Extract the [x, y] coordinate from the center of the cell holding the provided text.  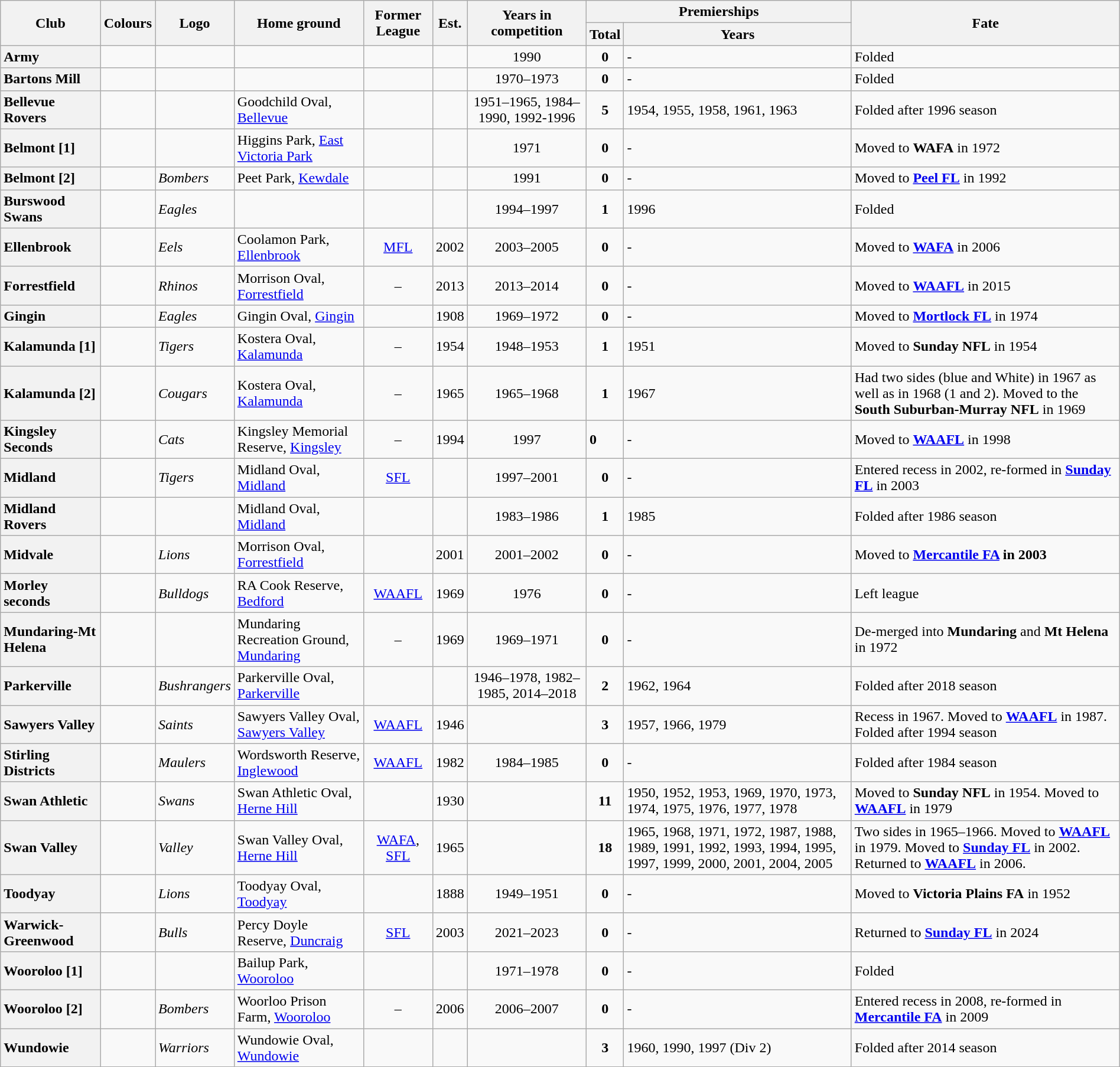
Returned to Sunday FL in 2024 [985, 932]
2006 [450, 1009]
11 [605, 801]
Army [51, 57]
Colours [128, 23]
Cougars [195, 393]
Fate [985, 23]
1946 [450, 724]
Bushrangers [195, 686]
Higgins Park, East Victoria Park [299, 148]
2 [605, 686]
Former League [398, 23]
2013 [450, 286]
Swan Valley [51, 847]
Woorloo Prison Farm, Wooroloo [299, 1009]
1951–1965, 1984–1990, 1992-1996 [527, 110]
Total [605, 34]
Parkerville Oval, Parkerville [299, 686]
Moved to WAAFL in 1998 [985, 439]
Kalamunda [2] [51, 393]
Valley [195, 847]
Moved to Peel FL in 1992 [985, 178]
Folded after 1996 season [985, 110]
Kingsley Memorial Reserve, Kingsley [299, 439]
Folded after 1984 season [985, 763]
Wooroloo [2] [51, 1009]
Bartons Mill [51, 79]
Premierships [718, 12]
2003 [450, 932]
2003–2005 [527, 247]
Club [51, 23]
1994 [450, 439]
Moved to WAFA in 2006 [985, 247]
Two sides in 1965–1966. Moved to WAAFL in 1979. Moved to Sunday FL in 2002. Returned to WAAFL in 2006. [985, 847]
1969–1972 [527, 316]
Forrestfield [51, 286]
Percy Doyle Reserve, Duncraig [299, 932]
Moved to Sunday NFL in 1954 [985, 346]
Mundaring-Mt Helena [51, 639]
1997 [527, 439]
1946–1978, 1982–1985, 2014–2018 [527, 686]
Burswood Swans [51, 209]
Eels [195, 247]
Belmont [2] [51, 178]
Morley seconds [51, 593]
1888 [450, 894]
Home ground [299, 23]
1984–1985 [527, 763]
1954, 1955, 1958, 1961, 1963 [737, 110]
1991 [527, 178]
Midland [51, 478]
Belmont [1] [51, 148]
Kingsley Seconds [51, 439]
2021–2023 [527, 932]
Bulls [195, 932]
Wooroloo [1] [51, 971]
1976 [527, 593]
Moved to WAAFL in 2015 [985, 286]
Left league [985, 593]
Swans [195, 801]
Folded after 2018 season [985, 686]
1997–2001 [527, 478]
Gingin [51, 316]
2002 [450, 247]
1985 [737, 516]
1994–1997 [527, 209]
Logo [195, 23]
Warriors [195, 1048]
1990 [527, 57]
Moved to Mortlock FL in 1974 [985, 316]
Sawyers Valley Oval, Sawyers Valley [299, 724]
Years in competition [527, 23]
RA Cook Reserve, Bedford [299, 593]
Toodyay [51, 894]
Gingin Oval, Gingin [299, 316]
Maulers [195, 763]
Toodyay Oval, Toodyay [299, 894]
1965, 1968, 1971, 1972, 1987, 1988, 1989, 1991, 1992, 1993, 1994, 1995, 1997, 1999, 2000, 2001, 2004, 2005 [737, 847]
Goodchild Oval, Bellevue [299, 110]
Ellenbrook [51, 247]
Moved to Sunday NFL in 1954. Moved to WAAFL in 1979 [985, 801]
1957, 1966, 1979 [737, 724]
Swan Valley Oval, Herne Hill [299, 847]
1962, 1964 [737, 686]
De-merged into Mundaring and Mt Helena in 1972 [985, 639]
Bailup Park, Wooroloo [299, 971]
Parkerville [51, 686]
Rhinos [195, 286]
1967 [737, 393]
Moved to Victoria Plains FA in 1952 [985, 894]
Peet Park, Kewdale [299, 178]
Had two sides (blue and White) in 1967 as well as in 1968 (1 and 2). Moved to the South Suburban-Murray NFL in 1969 [985, 393]
Saints [195, 724]
2006–2007 [527, 1009]
1950, 1952, 1953, 1969, 1970, 1973, 1974, 1975, 1976, 1977, 1978 [737, 801]
Sawyers Valley [51, 724]
Mundaring Recreation Ground, Mundaring [299, 639]
Wundowie [51, 1048]
1982 [450, 763]
MFL [398, 247]
1965–1968 [527, 393]
Bulldogs [195, 593]
Moved to WAFA in 1972 [985, 148]
Wordsworth Reserve, Inglewood [299, 763]
1930 [450, 801]
Entered recess in 2008, re-formed in Mercantile FA in 2009 [985, 1009]
1949–1951 [527, 894]
Midland Rovers [51, 516]
1960, 1990, 1997 (Div 2) [737, 1048]
1951 [737, 346]
Folded after 2014 season [985, 1048]
1971 [527, 148]
5 [605, 110]
Entered recess in 2002, re-formed in Sunday FL in 2003 [985, 478]
1971–1978 [527, 971]
1908 [450, 316]
1948–1953 [527, 346]
Swan Athletic [51, 801]
Bellevue Rovers [51, 110]
Kalamunda [1] [51, 346]
Wundowie Oval, Wundowie [299, 1048]
Years [737, 34]
WAFA, SFL [398, 847]
Folded after 1986 season [985, 516]
2001 [450, 555]
Moved to Mercantile FA in 2003 [985, 555]
Warwick-Greenwood [51, 932]
Est. [450, 23]
2001–2002 [527, 555]
1970–1973 [527, 79]
1983–1986 [527, 516]
18 [605, 847]
Midvale [51, 555]
2013–2014 [527, 286]
Swan Athletic Oval, Herne Hill [299, 801]
1969–1971 [527, 639]
1996 [737, 209]
Coolamon Park, Ellenbrook [299, 247]
Stirling Districts [51, 763]
1954 [450, 346]
Cats [195, 439]
Recess in 1967. Moved to WAAFL in 1987. Folded after 1994 season [985, 724]
